Locate the cell with the specified text and output its (x, y) center coordinate. 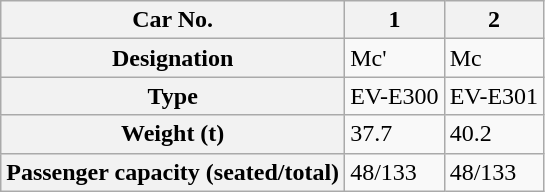
Mc' (395, 58)
Passenger capacity (seated/total) (173, 172)
2 (494, 20)
Designation (173, 58)
Weight (t) (173, 134)
Mc (494, 58)
Type (173, 96)
EV-E300 (395, 96)
40.2 (494, 134)
1 (395, 20)
Car No. (173, 20)
37.7 (395, 134)
EV-E301 (494, 96)
